Detect which cell encompasses the target text, then output its [x, y] center coordinate. 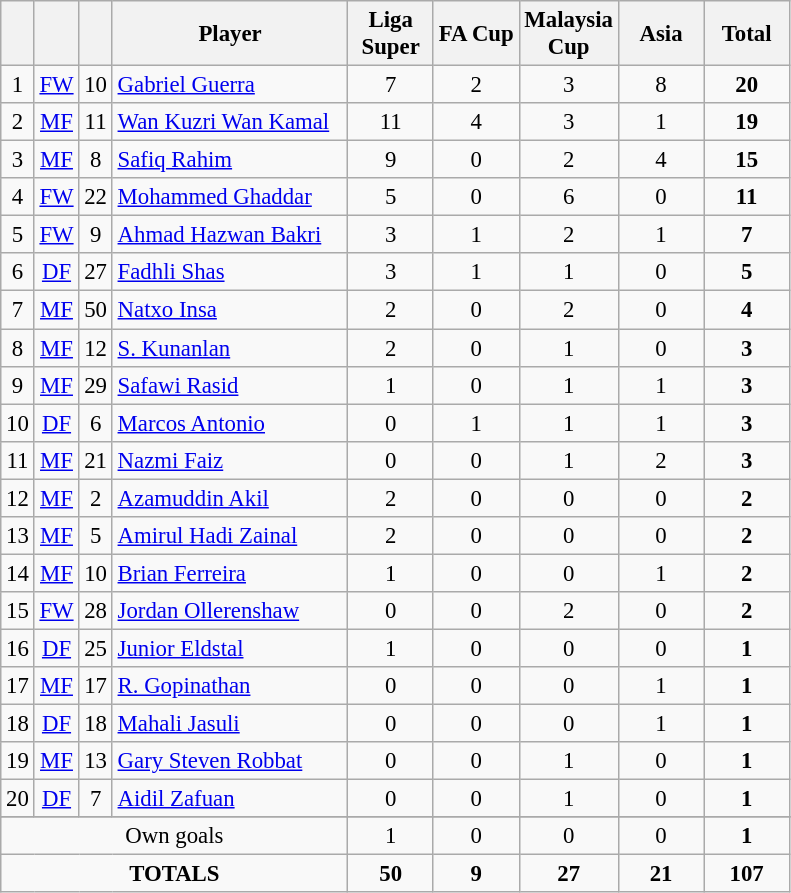
Safawi Rasid [230, 385]
Mahali Jasuli [230, 724]
25 [96, 648]
Total [747, 34]
Jordan Ollerenshaw [230, 611]
FA Cup [476, 34]
Fadhli Shas [230, 273]
Malaysia Cup [568, 34]
Amirul Hadi Zainal [230, 536]
R. Gopinathan [230, 686]
29 [96, 385]
Wan Kuzri Wan Kamal [230, 122]
28 [96, 611]
Liga Super [391, 34]
Brian Ferreira [230, 573]
Own goals [174, 836]
Marcos Antonio [230, 423]
Aidil Zafuan [230, 799]
TOTALS [174, 874]
S. Kunanlan [230, 348]
16 [18, 648]
Safiq Rahim [230, 160]
107 [747, 874]
Mohammed Ghaddar [230, 197]
Gary Steven Robbat [230, 761]
Junior Eldstal [230, 648]
Asia [661, 34]
Gabriel Guerra [230, 85]
Player [230, 34]
Azamuddin Akil [230, 498]
Nazmi Faiz [230, 460]
Natxo Insa [230, 310]
14 [18, 573]
Ahmad Hazwan Bakri [230, 235]
22 [96, 197]
